Output the (x, y) coordinate of the center of the cell containing the given text.  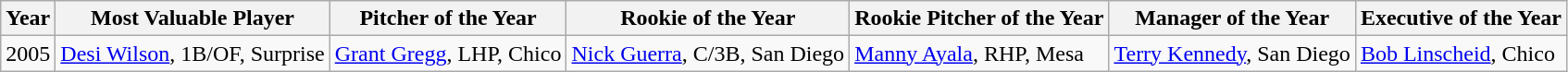
Executive of the Year (1461, 18)
Pitcher of the Year (448, 18)
Terry Kennedy, San Diego (1232, 54)
Rookie Pitcher of the Year (979, 18)
Manager of the Year (1232, 18)
Most Valuable Player (193, 18)
2005 (28, 54)
Bob Linscheid, Chico (1461, 54)
Manny Ayala, RHP, Mesa (979, 54)
Grant Gregg, LHP, Chico (448, 54)
Rookie of the Year (708, 18)
Desi Wilson, 1B/OF, Surprise (193, 54)
Nick Guerra, C/3B, San Diego (708, 54)
Year (28, 18)
